Detect which cell encompasses the target text, then output its [X, Y] center coordinate. 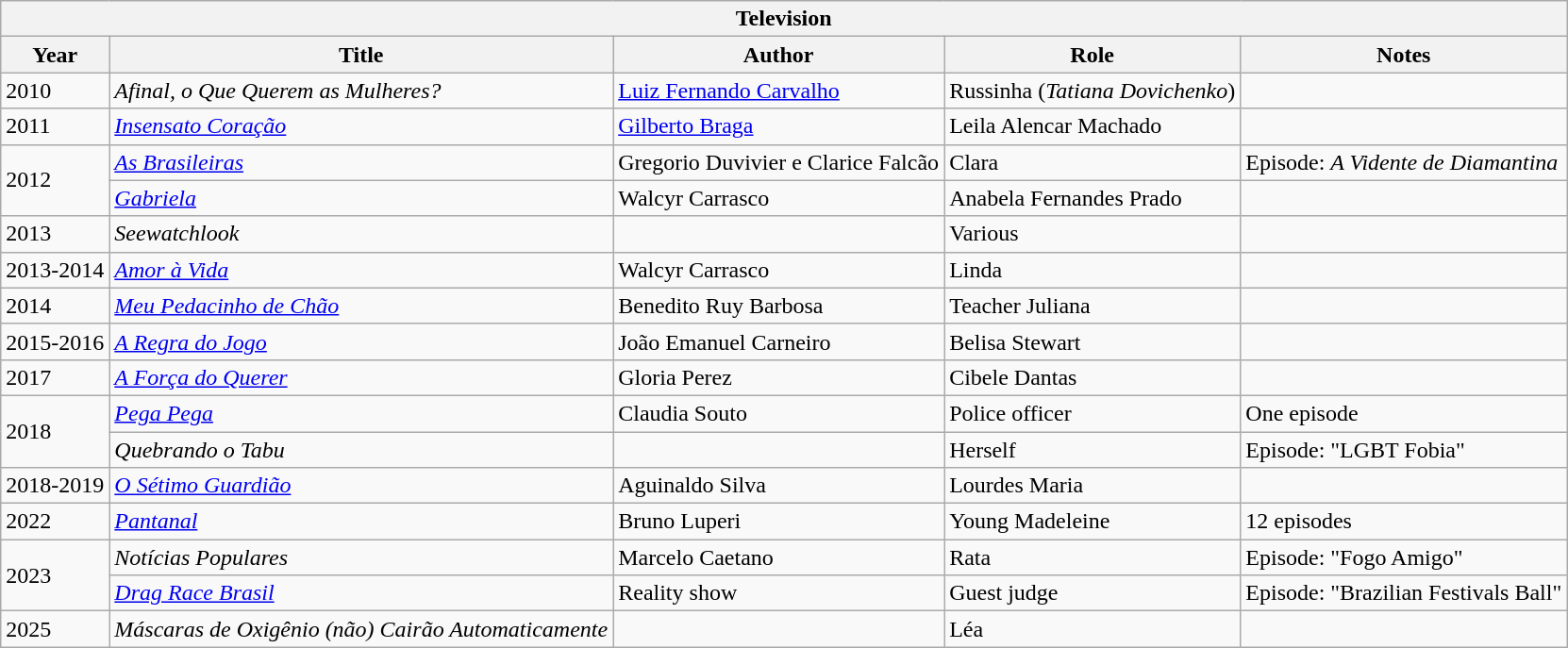
A Força do Querer [361, 377]
O Sétimo Guardião [361, 486]
2015-2016 [55, 341]
Herself [1093, 450]
Quebrando o Tabu [361, 450]
As Brasileiras [361, 162]
Gloria Perez [779, 377]
Young Madeleine [1093, 522]
Léa [1093, 629]
2013-2014 [55, 270]
Benedito Ruy Barbosa [779, 306]
2022 [55, 522]
Title [361, 55]
Guest judge [1093, 593]
One episode [1404, 413]
Marcelo Caetano [779, 557]
Role [1093, 55]
Bruno Luperi [779, 522]
Amor à Vida [361, 270]
12 episodes [1404, 522]
2018-2019 [55, 486]
Police officer [1093, 413]
Author [779, 55]
Seewatchlook [361, 234]
2010 [55, 91]
Gilberto Braga [779, 126]
2018 [55, 431]
Claudia Souto [779, 413]
Notes [1404, 55]
Gregorio Duvivier e Clarice Falcão [779, 162]
2023 [55, 575]
Year [55, 55]
2012 [55, 180]
Aguinaldo Silva [779, 486]
2014 [55, 306]
Drag Race Brasil [361, 593]
Afinal, o Que Querem as Mulheres? [361, 91]
Insensato Coração [361, 126]
Máscaras de Oxigênio (não) Cairão Automaticamente [361, 629]
Episode: "LGBT Fobia" [1404, 450]
Russinha (Tatiana Dovichenko) [1093, 91]
Notícias Populares [361, 557]
2013 [55, 234]
Clara [1093, 162]
2025 [55, 629]
Episode: "Brazilian Festivals Ball" [1404, 593]
Linda [1093, 270]
Rata [1093, 557]
Luiz Fernando Carvalho [779, 91]
Episode: "Fogo Amigo" [1404, 557]
Episode: A Vidente de Diamantina [1404, 162]
Various [1093, 234]
Anabela Fernandes Prado [1093, 198]
Belisa Stewart [1093, 341]
João Emanuel Carneiro [779, 341]
Television [784, 19]
Teacher Juliana [1093, 306]
Pega Pega [361, 413]
Lourdes Maria [1093, 486]
Meu Pedacinho de Chão [361, 306]
2017 [55, 377]
2011 [55, 126]
Gabriela [361, 198]
Reality show [779, 593]
A Regra do Jogo [361, 341]
Leila Alencar Machado [1093, 126]
Pantanal [361, 522]
Cibele Dantas [1093, 377]
